Extract the [X, Y] coordinate from the center of the cell holding the provided text.  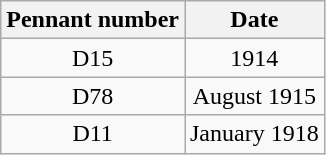
D78 [93, 96]
Date [254, 20]
January 1918 [254, 134]
Pennant number [93, 20]
D15 [93, 58]
August 1915 [254, 96]
D11 [93, 134]
1914 [254, 58]
